From the cell containing the given text, extract its center point as [X, Y] coordinate. 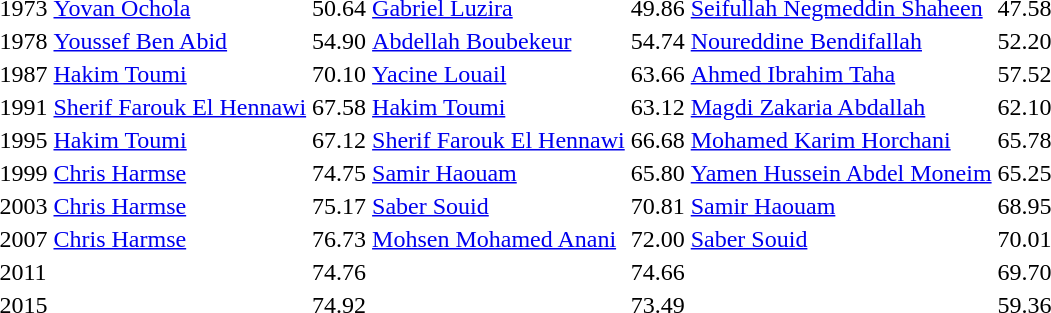
Mohsen Mohamed Anani [499, 239]
Yamen Hussein Abdel Moneim [841, 173]
63.66 [658, 74]
67.58 [340, 107]
66.68 [658, 140]
Mohamed Karim Horchani [841, 140]
63.12 [658, 107]
75.17 [340, 206]
74.75 [340, 173]
54.90 [340, 41]
65.80 [658, 173]
67.12 [340, 140]
Noureddine Bendifallah [841, 41]
70.81 [658, 206]
76.73 [340, 239]
Ahmed Ibrahim Taha [841, 74]
74.66 [658, 272]
Yacine Louail [499, 74]
72.00 [658, 239]
Youssef Ben Abid [180, 41]
70.10 [340, 74]
54.74 [658, 41]
74.76 [340, 272]
Magdi Zakaria Abdallah [841, 107]
Abdellah Boubekeur [499, 41]
